Extract the [x, y] coordinate from the center of the cell holding the provided text.  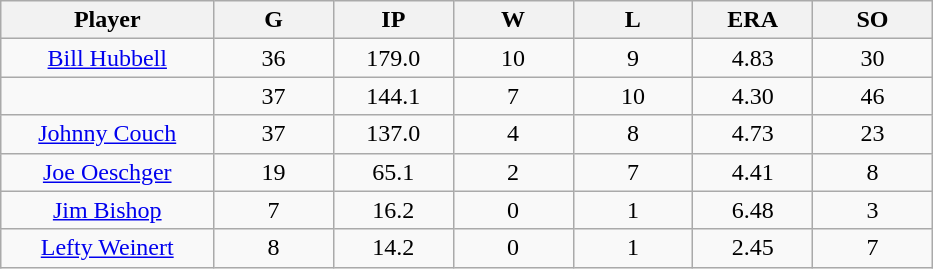
16.2 [393, 210]
L [633, 20]
G [274, 20]
2.45 [753, 248]
19 [274, 172]
Johnny Couch [108, 134]
4.41 [753, 172]
IP [393, 20]
Joe Oeschger [108, 172]
Jim Bishop [108, 210]
6.48 [753, 210]
4.83 [753, 58]
Bill Hubbell [108, 58]
14.2 [393, 248]
4.73 [753, 134]
ERA [753, 20]
3 [873, 210]
W [513, 20]
23 [873, 134]
Lefty Weinert [108, 248]
30 [873, 58]
4.30 [753, 96]
SO [873, 20]
9 [633, 58]
46 [873, 96]
Player [108, 20]
4 [513, 134]
137.0 [393, 134]
2 [513, 172]
36 [274, 58]
144.1 [393, 96]
65.1 [393, 172]
179.0 [393, 58]
